Locate the cell with the specified text and output its [x, y] center coordinate. 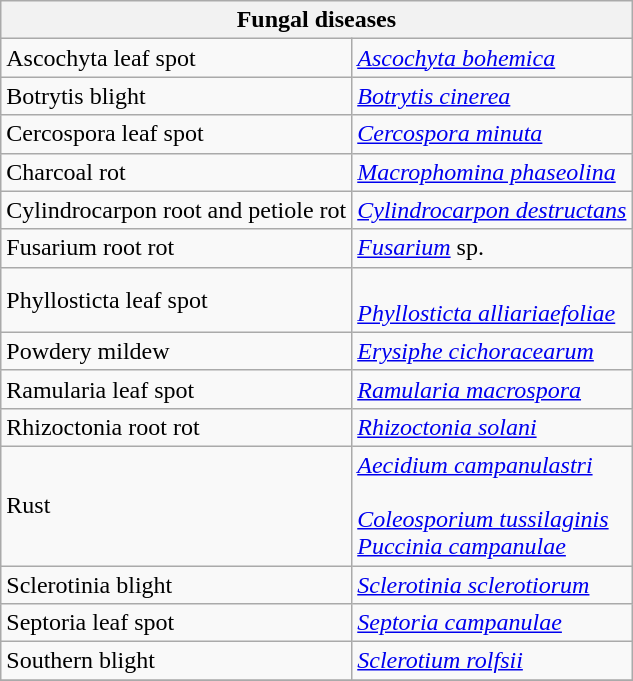
Fusarium root rot [176, 248]
Septoria campanulae [492, 623]
Ramularia macrospora [492, 389]
Rhizoctonia root rot [176, 427]
Ascochyta bohemica [492, 58]
Fusarium sp. [492, 248]
Botrytis blight [176, 96]
Rust [176, 506]
Cylindrocarpon destructans [492, 210]
Ascochyta leaf spot [176, 58]
Botrytis cinerea [492, 96]
Phyllosticta alliariaefoliae [492, 300]
Sclerotium rolfsii [492, 661]
Cercospora leaf spot [176, 134]
Rhizoctonia solani [492, 427]
Septoria leaf spot [176, 623]
Charcoal rot [176, 172]
Sclerotinia sclerotiorum [492, 585]
Cylindrocarpon root and petiole rot [176, 210]
Aecidium campanulastriColeosporium tussilaginis Puccinia campanulae [492, 506]
Southern blight [176, 661]
Erysiphe cichoracearum [492, 351]
Ramularia leaf spot [176, 389]
Powdery mildew [176, 351]
Macrophomina phaseolina [492, 172]
Sclerotinia blight [176, 585]
Fungal diseases [316, 20]
Cercospora minuta [492, 134]
Phyllosticta leaf spot [176, 300]
